For the text-containing cell, return its midpoint in [X, Y] coordinate format. 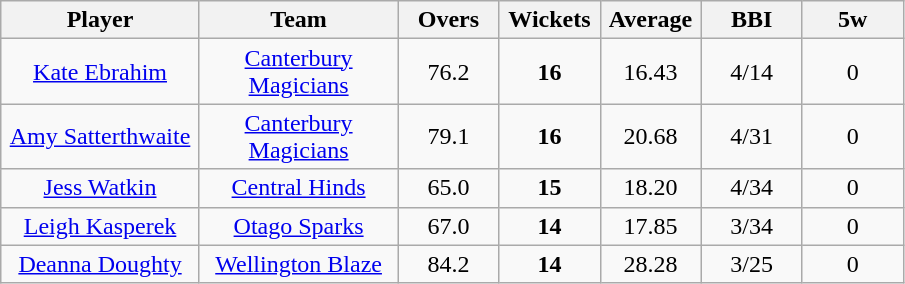
20.68 [650, 136]
84.2 [448, 264]
3/25 [752, 264]
4/34 [752, 188]
Average [650, 20]
Wellington Blaze [298, 264]
Player [100, 20]
76.2 [448, 72]
4/31 [752, 136]
5w [852, 20]
79.1 [448, 136]
28.28 [650, 264]
Leigh Kasperek [100, 226]
4/14 [752, 72]
65.0 [448, 188]
17.85 [650, 226]
15 [550, 188]
Amy Satterthwaite [100, 136]
Kate Ebrahim [100, 72]
16.43 [650, 72]
3/34 [752, 226]
Jess Watkin [100, 188]
BBI [752, 20]
Otago Sparks [298, 226]
18.20 [650, 188]
Overs [448, 20]
Central Hinds [298, 188]
Wickets [550, 20]
67.0 [448, 226]
Deanna Doughty [100, 264]
Team [298, 20]
